Scan for the cell matching the given text and deliver its (x, y) coordinate at center. 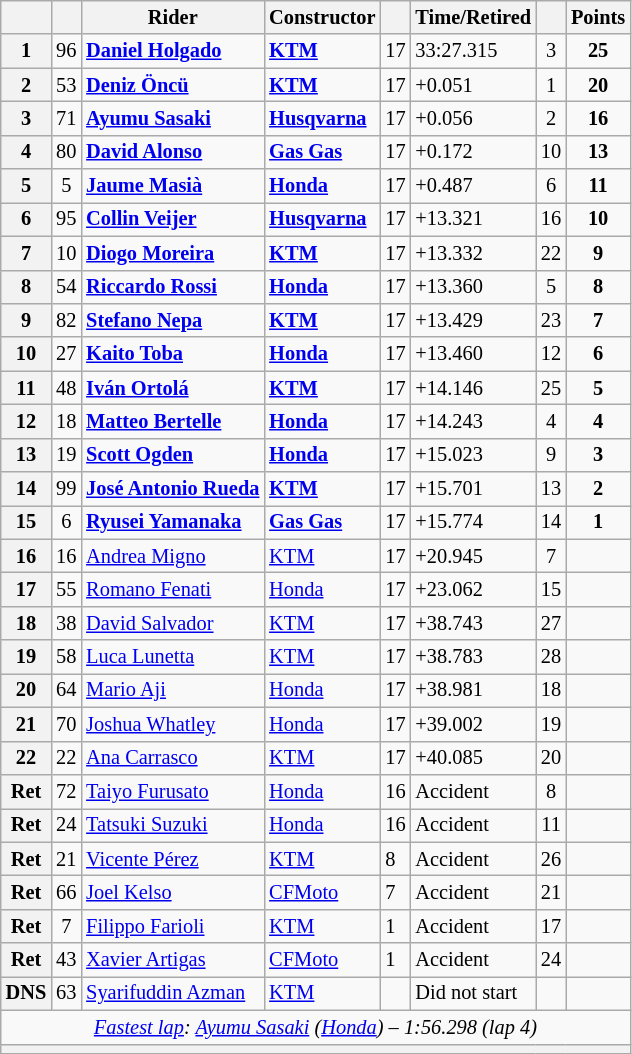
Iván Ortolá (172, 388)
Did not start (473, 993)
53 (66, 85)
David Alonso (172, 152)
Joshua Whatley (172, 724)
Xavier Artigas (172, 960)
64 (66, 690)
Ana Carrasco (172, 758)
Deniz Öncü (172, 85)
Syarifuddin Azman (172, 993)
72 (66, 791)
+38.783 (473, 657)
66 (66, 892)
28 (551, 657)
+39.002 (473, 724)
38 (66, 623)
+15.774 (473, 522)
95 (66, 219)
Stefano Nepa (172, 320)
+13.460 (473, 354)
54 (66, 287)
26 (551, 859)
Ryusei Yamanaka (172, 522)
Vicente Pérez (172, 859)
+38.743 (473, 623)
Constructor (322, 17)
99 (66, 489)
Scott Ogden (172, 455)
Kaito Toba (172, 354)
63 (66, 993)
Jaume Masià (172, 186)
55 (66, 589)
+40.085 (473, 758)
Mario Aji (172, 690)
+13.360 (473, 287)
+0.051 (473, 85)
Joel Kelso (172, 892)
Tatsuki Suzuki (172, 825)
Points (598, 17)
Filippo Farioli (172, 926)
Collin Veijer (172, 219)
Romano Fenati (172, 589)
Taiyo Furusato (172, 791)
82 (66, 320)
David Salvador (172, 623)
+23.062 (473, 589)
71 (66, 118)
+0.056 (473, 118)
Andrea Migno (172, 556)
+15.701 (473, 489)
Riccardo Rossi (172, 287)
Rider (172, 17)
58 (66, 657)
+38.981 (473, 690)
DNS (26, 993)
Matteo Bertelle (172, 421)
+14.146 (473, 388)
70 (66, 724)
Luca Lunetta (172, 657)
+13.321 (473, 219)
+13.429 (473, 320)
+0.487 (473, 186)
Ayumu Sasaki (172, 118)
33:27.315 (473, 51)
48 (66, 388)
80 (66, 152)
Fastest lap: Ayumu Sasaki (Honda) – 1:56.298 (lap 4) (316, 1027)
Diogo Moreira (172, 253)
+14.243 (473, 421)
+15.023 (473, 455)
José Antonio Rueda (172, 489)
+13.332 (473, 253)
23 (551, 320)
Daniel Holgado (172, 51)
+20.945 (473, 556)
43 (66, 960)
96 (66, 51)
+0.172 (473, 152)
Time/Retired (473, 17)
